Extract the (x, y) coordinate from the center of the cell holding the provided text.  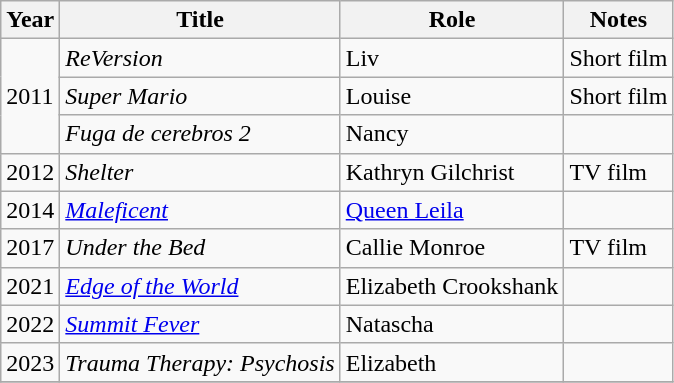
Shelter (200, 172)
Elizabeth Crookshank (452, 286)
Callie Monroe (452, 248)
Queen Leila (452, 210)
Nancy (452, 134)
Edge of the World (200, 286)
ReVersion (200, 58)
2017 (30, 248)
Super Mario (200, 96)
Summit Fever (200, 324)
2022 (30, 324)
Maleficent (200, 210)
Liv (452, 58)
2021 (30, 286)
Natascha (452, 324)
Elizabeth (452, 362)
Fuga de cerebros 2 (200, 134)
Title (200, 20)
Under the Bed (200, 248)
2012 (30, 172)
Role (452, 20)
Kathryn Gilchrist (452, 172)
2014 (30, 210)
Trauma Therapy: Psychosis (200, 362)
2011 (30, 96)
Notes (618, 20)
Year (30, 20)
2023 (30, 362)
Louise (452, 96)
